Find where the given text appears and provide that cell's center as (X, Y) coordinate. 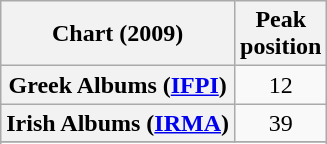
Chart (2009) (118, 34)
Peakposition (281, 34)
Greek Albums (IFPI) (118, 85)
Irish Albums (IRMA) (118, 123)
12 (281, 85)
39 (281, 123)
